Find where the given text appears and provide that cell's center as (X, Y) coordinate. 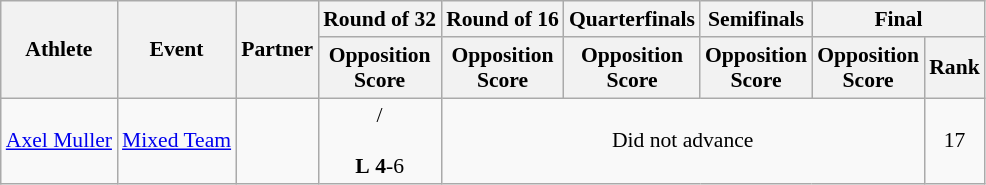
Athlete (59, 50)
Round of 16 (502, 19)
Event (176, 50)
Partner (277, 50)
Final (898, 19)
Did not advance (682, 142)
Mixed Team (176, 142)
Round of 32 (380, 19)
Rank (954, 68)
Quarterfinals (632, 19)
17 (954, 142)
Semifinals (756, 19)
/ L 4-6 (380, 142)
Axel Muller (59, 142)
